Extract the (x, y) coordinate from the center of the cell holding the provided text.  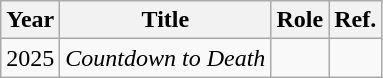
Countdown to Death (166, 58)
2025 (30, 58)
Ref. (356, 20)
Year (30, 20)
Role (300, 20)
Title (166, 20)
